Scan for the cell matching the given text and deliver its [x, y] coordinate at center. 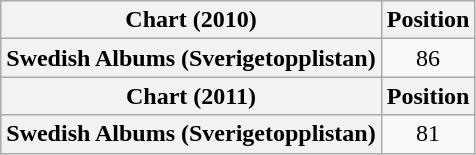
Chart (2011) [191, 96]
Chart (2010) [191, 20]
81 [428, 134]
86 [428, 58]
